Search for the cell housing the specified text and yield its (x, y) center coordinate. 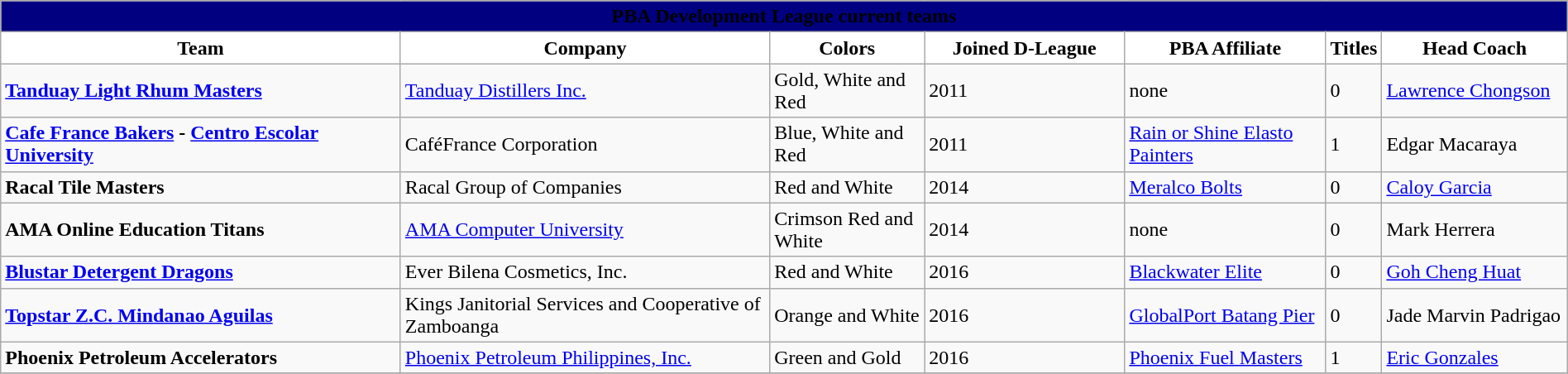
Blustar Detergent Dragons (201, 272)
Tanduay Light Rhum Masters (201, 91)
Lawrence Chongson (1475, 91)
Colors (847, 48)
Rain or Shine Elasto Painters (1226, 144)
Ever Bilena Cosmetics, Inc. (585, 272)
Titles (1354, 48)
Meralco Bolts (1226, 187)
Racal Tile Masters (201, 187)
Topstar Z.C. Mindanao Aguilas (201, 314)
Mark Herrera (1475, 230)
Cafe France Bakers - Centro Escolar University (201, 144)
Edgar Macaraya (1475, 144)
Kings Janitorial Services and Cooperative of Zamboanga (585, 314)
Goh Cheng Huat (1475, 272)
PBA Development League current teams (784, 17)
Caloy Garcia (1475, 187)
Blackwater Elite (1226, 272)
Crimson Red and White (847, 230)
PBA Affiliate (1226, 48)
Head Coach (1475, 48)
Phoenix Petroleum Accelerators (201, 357)
AMA Online Education Titans (201, 230)
Racal Group of Companies (585, 187)
Phoenix Fuel Masters (1226, 357)
CaféFrance Corporation (585, 144)
Team (201, 48)
Phoenix Petroleum Philippines, Inc. (585, 357)
Tanduay Distillers Inc. (585, 91)
GlobalPort Batang Pier (1226, 314)
Jade Marvin Padrigao (1475, 314)
Gold, White and Red (847, 91)
AMA Computer University (585, 230)
Company (585, 48)
Orange and White (847, 314)
Green and Gold (847, 357)
Eric Gonzales (1475, 357)
Blue, White and Red (847, 144)
Joined D-League (1025, 48)
